Determine the [x, y] coordinate at the center of the cell enclosing the given text.  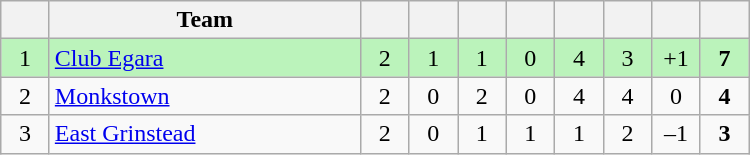
+1 [676, 58]
–1 [676, 134]
Team [204, 20]
Monkstown [204, 96]
East Grinstead [204, 134]
Club Egara [204, 58]
7 [724, 58]
